For the text-containing cell, return its midpoint in (x, y) coordinate format. 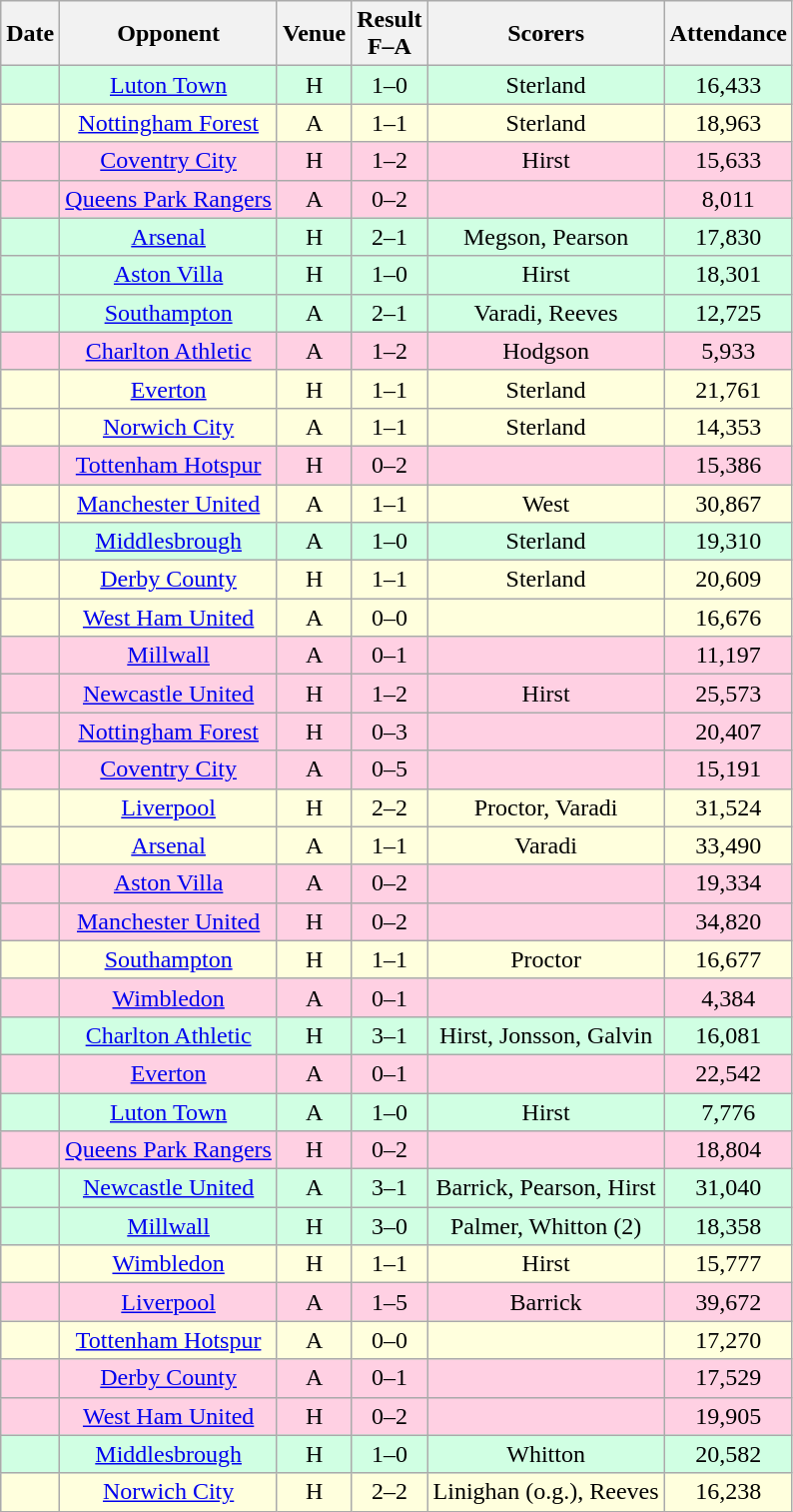
Date (30, 34)
31,040 (728, 1188)
Linighan (o.g.), Reeves (545, 1492)
31,524 (728, 807)
0–3 (390, 732)
30,867 (728, 503)
17,830 (728, 237)
4,384 (728, 997)
16,677 (728, 959)
Whitton (545, 1454)
19,905 (728, 1416)
20,582 (728, 1454)
0–5 (390, 769)
18,804 (728, 1150)
Varadi, Reeves (545, 313)
Venue (314, 34)
21,761 (728, 389)
17,270 (728, 1340)
18,301 (728, 275)
15,777 (728, 1264)
3–0 (390, 1226)
39,672 (728, 1302)
16,433 (728, 85)
Proctor (545, 959)
16,238 (728, 1492)
West (545, 503)
Megson, Pearson (545, 237)
15,386 (728, 465)
15,633 (728, 161)
19,310 (728, 542)
8,011 (728, 199)
25,573 (728, 694)
14,353 (728, 427)
33,490 (728, 845)
19,334 (728, 883)
Hirst, Jonsson, Galvin (545, 1035)
15,191 (728, 769)
34,820 (728, 921)
17,529 (728, 1378)
18,358 (728, 1226)
20,609 (728, 580)
7,776 (728, 1112)
Scorers (545, 34)
Hodgson (545, 351)
1–5 (390, 1302)
12,725 (728, 313)
Varadi (545, 845)
Attendance (728, 34)
16,676 (728, 618)
Barrick, Pearson, Hirst (545, 1188)
Barrick (545, 1302)
16,081 (728, 1035)
5,933 (728, 351)
22,542 (728, 1073)
Palmer, Whitton (2) (545, 1226)
11,197 (728, 656)
ResultF–A (390, 34)
Opponent (169, 34)
Proctor, Varadi (545, 807)
20,407 (728, 732)
18,963 (728, 123)
